For the text-containing cell, return its midpoint in [X, Y] coordinate format. 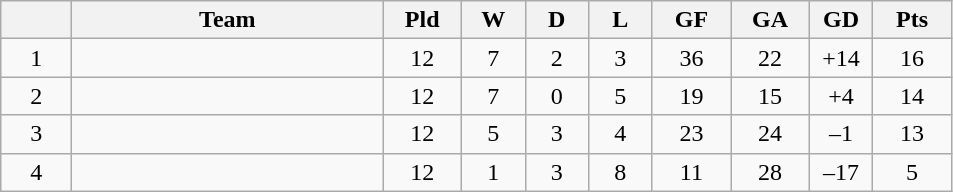
Pts [912, 20]
15 [770, 96]
24 [770, 134]
+14 [841, 58]
GD [841, 20]
–17 [841, 172]
22 [770, 58]
11 [692, 172]
Team [228, 20]
23 [692, 134]
Pld [422, 20]
W [493, 20]
28 [770, 172]
14 [912, 96]
16 [912, 58]
GA [770, 20]
–1 [841, 134]
D [557, 20]
19 [692, 96]
L [621, 20]
13 [912, 134]
+4 [841, 96]
36 [692, 58]
GF [692, 20]
8 [621, 172]
0 [557, 96]
